For the text-containing cell, return its midpoint in [X, Y] coordinate format. 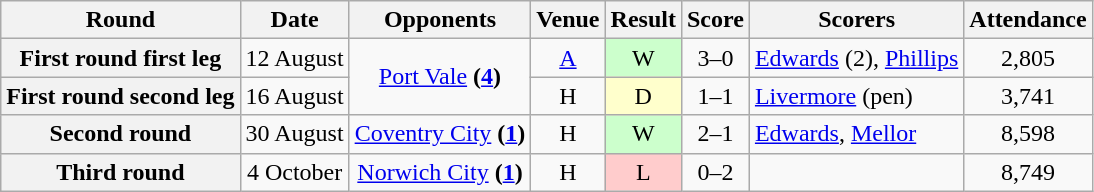
Scorers [856, 20]
D [643, 96]
Livermore (pen) [856, 96]
Venue [568, 20]
Result [643, 20]
12 August [294, 58]
1–1 [715, 96]
Round [120, 20]
8,598 [1028, 134]
First round second leg [120, 96]
Port Vale (4) [440, 77]
A [568, 58]
Attendance [1028, 20]
0–2 [715, 172]
2,805 [1028, 58]
Edwards, Mellor [856, 134]
4 October [294, 172]
Edwards (2), Phillips [856, 58]
16 August [294, 96]
3,741 [1028, 96]
8,749 [1028, 172]
30 August [294, 134]
Date [294, 20]
Coventry City (1) [440, 134]
Opponents [440, 20]
Score [715, 20]
3–0 [715, 58]
Second round [120, 134]
L [643, 172]
First round first leg [120, 58]
Third round [120, 172]
Norwich City (1) [440, 172]
2–1 [715, 134]
